Find where the given text appears and provide that cell's center as [X, Y] coordinate. 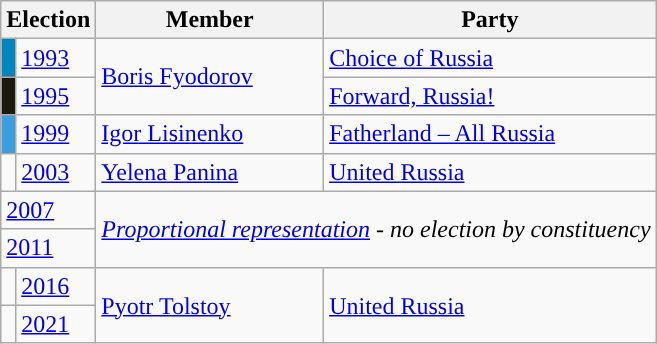
Pyotr Tolstoy [210, 305]
2021 [56, 324]
Election [48, 20]
Choice of Russia [490, 58]
2007 [48, 210]
Party [490, 20]
Proportional representation - no election by constituency [376, 229]
Igor Lisinenko [210, 134]
Member [210, 20]
1995 [56, 96]
Fatherland – All Russia [490, 134]
1999 [56, 134]
2011 [48, 248]
Yelena Panina [210, 172]
Forward, Russia! [490, 96]
2003 [56, 172]
2016 [56, 286]
1993 [56, 58]
Boris Fyodorov [210, 77]
